Locate the cell with the specified text and output its (x, y) center coordinate. 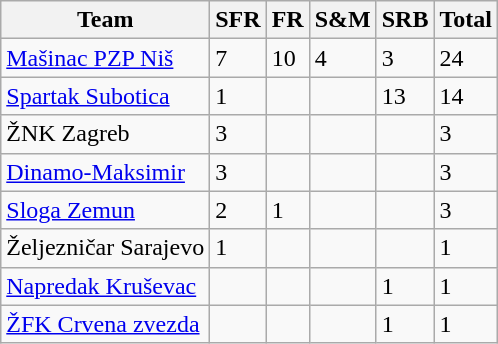
Mašinac PZP Niš (106, 58)
Spartak Subotica (106, 96)
10 (288, 58)
SFR (238, 20)
Napredak Kruševac (106, 286)
4 (342, 58)
Total (466, 20)
Sloga Zemun (106, 210)
Team (106, 20)
2 (238, 210)
24 (466, 58)
ŽNK Zagreb (106, 134)
ŽFK Crvena zvezda (106, 324)
14 (466, 96)
S&M (342, 20)
SRB (405, 20)
7 (238, 58)
Dinamo-Maksimir (106, 172)
13 (405, 96)
Željezničar Sarajevo (106, 248)
FR (288, 20)
